Return the [X, Y] coordinate for the center point of the cell that contains the specified text.  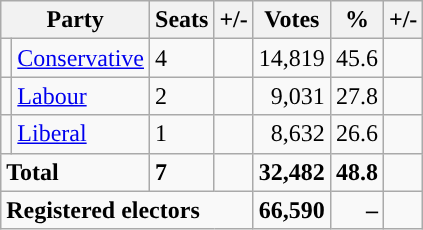
Seats [182, 20]
27.8 [356, 96]
66,590 [292, 210]
Conservative [81, 58]
14,819 [292, 58]
8,632 [292, 134]
Labour [81, 96]
48.8 [356, 172]
% [356, 20]
45.6 [356, 58]
Liberal [81, 134]
4 [182, 58]
Party [76, 20]
26.6 [356, 134]
9,031 [292, 96]
Votes [292, 20]
1 [182, 134]
Registered electors [128, 210]
Total [76, 172]
7 [182, 172]
– [356, 210]
32,482 [292, 172]
2 [182, 96]
